Scan for the cell matching the given text and deliver its [x, y] coordinate at center. 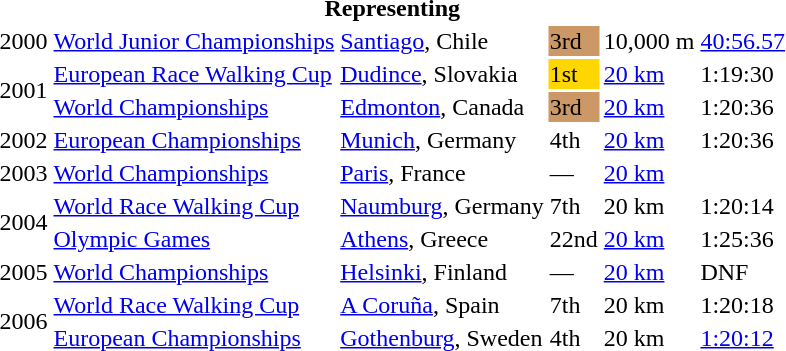
European Championships [194, 140]
1st [574, 74]
European Race Walking Cup [194, 74]
A Coruña, Spain [442, 305]
World Junior Championships [194, 41]
22nd [574, 239]
Olympic Games [194, 239]
Athens, Greece [442, 239]
Helsinki, Finland [442, 272]
4th [574, 140]
Naumburg, Germany [442, 206]
Paris, France [442, 173]
10,000 m [649, 41]
Edmonton, Canada [442, 107]
Santiago, Chile [442, 41]
Dudince, Slovakia [442, 74]
Munich, Germany [442, 140]
